Search for the cell housing the specified text and yield its (x, y) center coordinate. 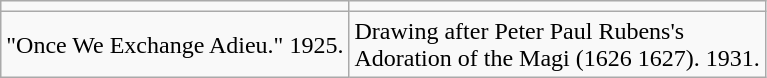
Drawing after Peter Paul Rubens'sAdoration of the Magi (1626 1627). 1931. (557, 44)
"Once We Exchange Adieu." 1925. (175, 44)
